Identify which cell holds the provided text, then report its [X, Y] central coordinate. 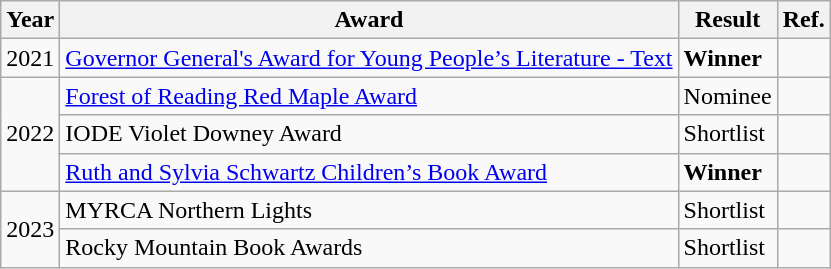
MYRCA Northern Lights [369, 210]
Governor General's Award for Young People’s Literature - Text [369, 58]
Rocky Mountain Book Awards [369, 248]
Ruth and Sylvia Schwartz Children’s Book Award [369, 172]
Result [728, 20]
2022 [30, 134]
2023 [30, 229]
Forest of Reading Red Maple Award [369, 96]
IODE Violet Downey Award [369, 134]
Award [369, 20]
Year [30, 20]
Nominee [728, 96]
Ref. [804, 20]
2021 [30, 58]
